Provide the [X, Y] coordinate of the cell's center where the given text is located.  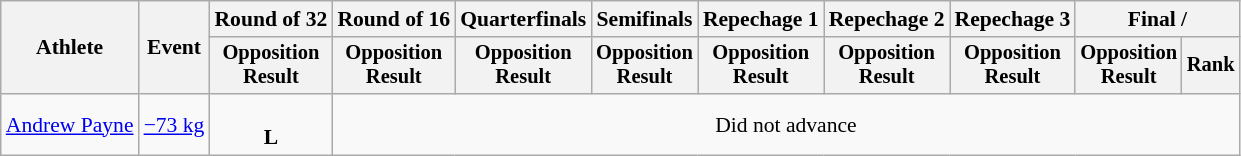
Repechage 1 [761, 19]
Event [174, 48]
Repechage 3 [1013, 19]
−73 kg [174, 124]
Quarterfinals [523, 19]
Did not advance [786, 124]
Andrew Payne [70, 124]
Semifinals [644, 19]
Repechage 2 [887, 19]
Athlete [70, 48]
Rank [1211, 66]
Round of 32 [270, 19]
L [270, 124]
Final / [1157, 19]
Round of 16 [394, 19]
